Search for the cell housing the specified text and yield its (x, y) center coordinate. 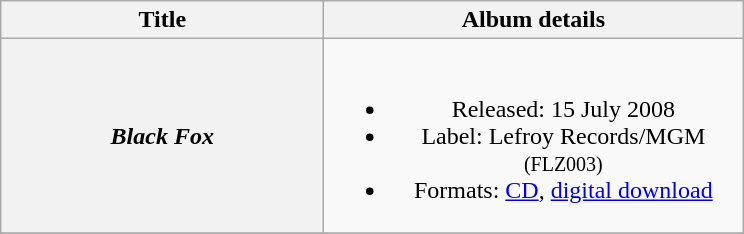
Black Fox (162, 136)
Title (162, 20)
Released: 15 July 2008Label: Lefroy Records/MGM (FLZ003)Formats: CD, digital download (534, 136)
Album details (534, 20)
